Output the (X, Y) coordinate of the center of the cell containing the given text.  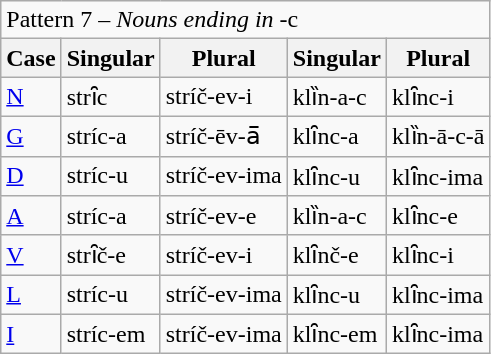
A (31, 216)
Case (31, 58)
strȋc (110, 97)
Pattern 7 – Nouns ending in -c (246, 20)
I (31, 334)
V (31, 255)
G (31, 136)
klȋnc-e (438, 216)
strȋč-e (110, 255)
N (31, 97)
L (31, 295)
klȋnč-e (336, 255)
stríč-ēv-ā̄ (224, 136)
D (31, 176)
klȋnc-em (336, 334)
stríč-ev-e (224, 216)
stríc-em (110, 334)
klȉn-ā-c-ā (438, 136)
klȋnc-a (336, 136)
